Capture the cell that displays the provided text and extract its (x, y) central coordinate. 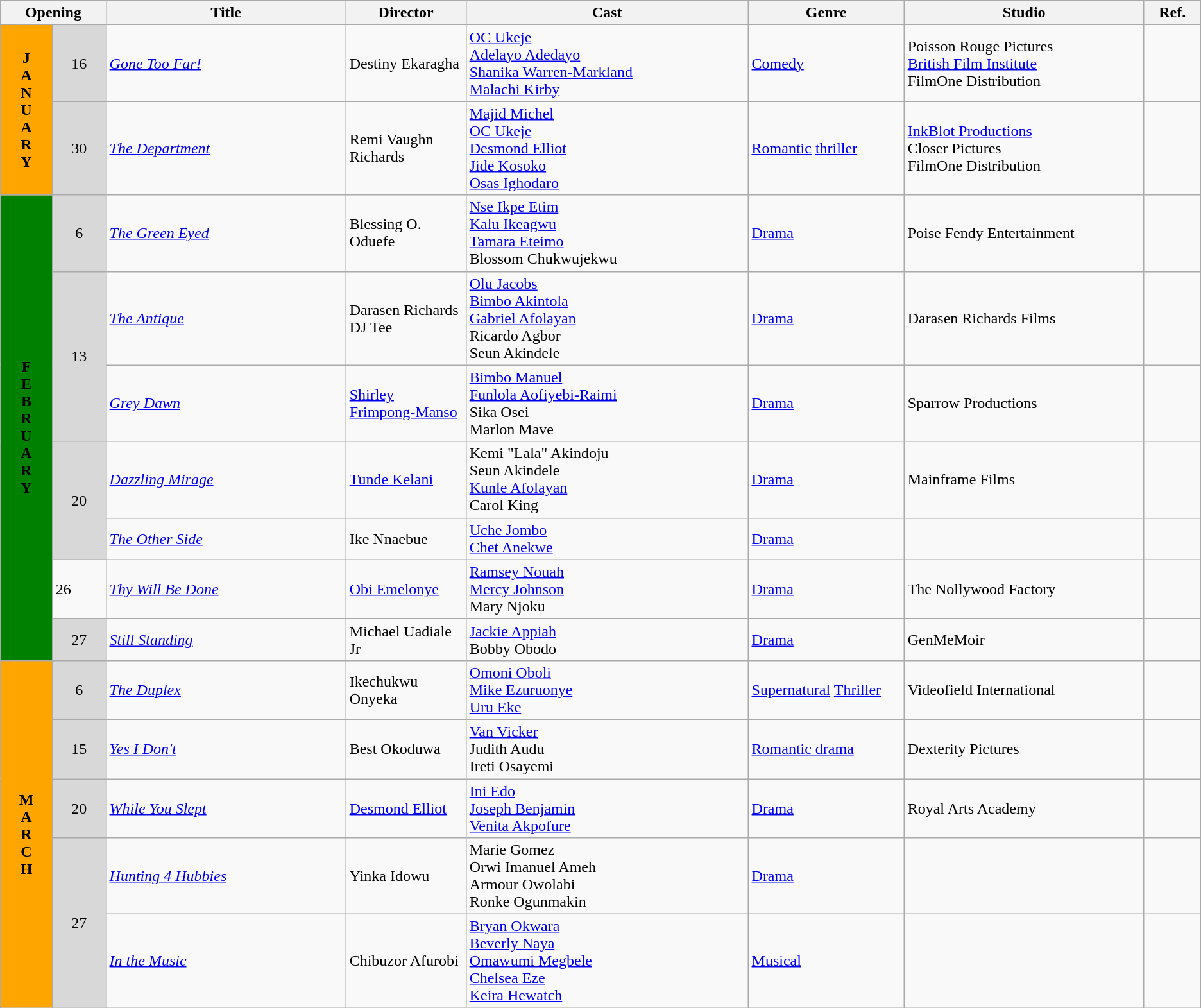
Title (226, 13)
Royal Arts Academy (1024, 808)
Kemi "Lala" AkindojuSeun AkindeleKunle AfolayanCarol King (607, 480)
Bryan OkwaraBeverly NayaOmawumi MegbeleChelsea EzeKeira Hewatch (607, 961)
Blessing O. Oduefe (405, 234)
Ini EdoJoseph BenjaminVenita Akpofure (607, 808)
Van VickerJudith AuduIreti Osayemi (607, 749)
Ref. (1172, 13)
Genre (826, 13)
Darasen Richards DJ Tee (405, 318)
Poise Fendy Entertainment (1024, 234)
Chibuzor Afurobi (405, 961)
Ramsey NouahMercy JohnsonMary Njoku (607, 589)
Poisson Rouge Pictures British Film Institute FilmOne Distribution (1024, 63)
The Antique (226, 318)
Cast (607, 13)
Destiny Ekaragha (405, 63)
Gone Too Far! (226, 63)
15 (79, 749)
Marie GomezOrwi Imanuel AmehArmour Owolabi Ronke Ogunmakin (607, 876)
Desmond Elliot (405, 808)
Director (405, 13)
Yinka Idowu (405, 876)
Majid MichelOC UkejeDesmond ElliotJide KosokoOsas Ighodaro (607, 148)
MARCH (27, 834)
Uche JomboChet Anekwe (607, 539)
Comedy (826, 63)
Grey Dawn (226, 403)
The Duplex (226, 690)
Michael Uadiale Jr (405, 639)
Obi Emelonye (405, 589)
Dazzling Mirage (226, 480)
JANUARY (27, 110)
The Other Side (226, 539)
Thy Will Be Done (226, 589)
16 (79, 63)
26 (79, 589)
Studio (1024, 13)
Remi Vaughn Richards (405, 148)
Mainframe Films (1024, 480)
Ikechukwu Onyeka (405, 690)
Romantic drama (826, 749)
Tunde Kelani (405, 480)
Shirley Frimpong-Manso (405, 403)
Omoni OboliMike EzuruonyeUru Eke (607, 690)
The Green Eyed (226, 234)
GenMeMoir (1024, 639)
Romantic thriller (826, 148)
13 (79, 357)
While You Slept (226, 808)
30 (79, 148)
Best Okoduwa (405, 749)
Videofield International (1024, 690)
The Department (226, 148)
The Nollywood Factory (1024, 589)
OC UkejeAdelayo AdedayoShanika Warren-Markland Malachi Kirby (607, 63)
Supernatural Thriller (826, 690)
Jackie AppiahBobby Obodo (607, 639)
Olu JacobsBimbo AkintolaGabriel Afolayan Ricardo Agbor Seun Akindele (607, 318)
FEBRUARY (27, 427)
Hunting 4 Hubbies (226, 876)
Musical (826, 961)
Ike Nnaebue (405, 539)
In the Music (226, 961)
Dexterity Pictures (1024, 749)
Bimbo ManuelFunlola Aofiyebi-RaimiSika Osei Marlon Mave (607, 403)
Still Standing (226, 639)
Sparrow Productions (1024, 403)
Nse Ikpe EtimKalu IkeagwuTamara Eteimo Blossom Chukwujekwu (607, 234)
InkBlot Productions Closer Pictures FilmOne Distribution (1024, 148)
Darasen Richards Films (1024, 318)
Opening (53, 13)
Yes I Don't (226, 749)
